Provide the (X, Y) coordinate of the cell's center where the given text is located.  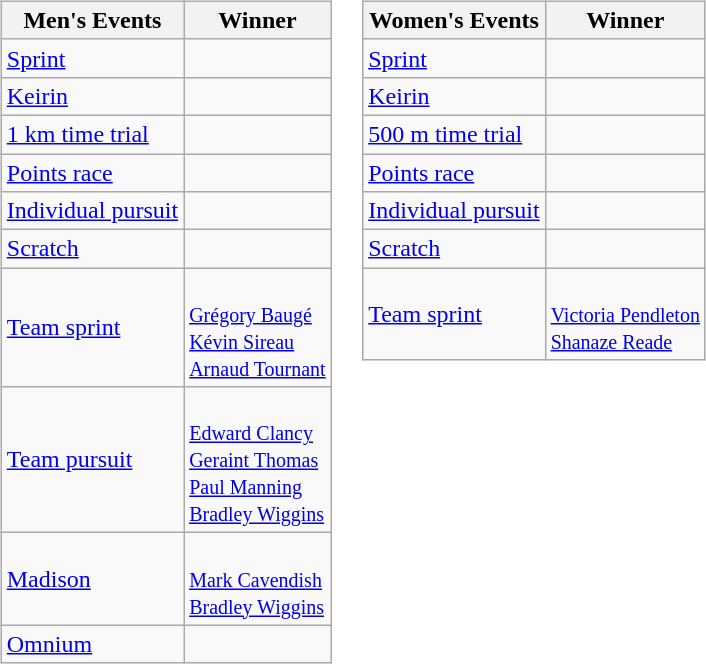
Men's Events (92, 20)
Grégory BaugéKévin SireauArnaud Tournant (258, 328)
Victoria PendletonShanaze Reade (625, 314)
500 m time trial (454, 134)
Team pursuit (92, 460)
Women's Events (454, 20)
Omnium (92, 644)
1 km time trial (92, 134)
Madison (92, 579)
Mark CavendishBradley Wiggins (258, 579)
Edward ClancyGeraint ThomasPaul ManningBradley Wiggins (258, 460)
